Return the (X, Y) coordinate for the center point of the cell that contains the specified text.  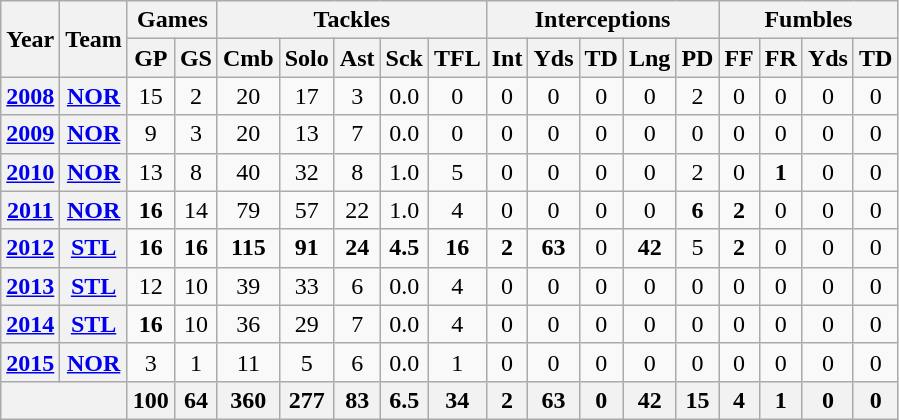
17 (306, 96)
9 (150, 134)
2010 (30, 172)
Interceptions (602, 20)
40 (248, 172)
GP (150, 58)
Tackles (352, 20)
14 (196, 210)
FR (780, 58)
2009 (30, 134)
2013 (30, 286)
Year (30, 39)
Games (172, 20)
4.5 (404, 248)
24 (357, 248)
Fumbles (808, 20)
32 (306, 172)
GS (196, 58)
36 (248, 324)
34 (457, 400)
2012 (30, 248)
Lng (649, 58)
29 (306, 324)
12 (150, 286)
Int (507, 58)
2008 (30, 96)
57 (306, 210)
33 (306, 286)
115 (248, 248)
39 (248, 286)
PD (698, 58)
Ast (357, 58)
2015 (30, 362)
2011 (30, 210)
360 (248, 400)
6.5 (404, 400)
277 (306, 400)
83 (357, 400)
79 (248, 210)
64 (196, 400)
22 (357, 210)
91 (306, 248)
Solo (306, 58)
Sck (404, 58)
11 (248, 362)
2014 (30, 324)
Cmb (248, 58)
100 (150, 400)
FF (739, 58)
Team (94, 39)
TFL (457, 58)
